Output the (x, y) coordinate of the center of the cell containing the given text.  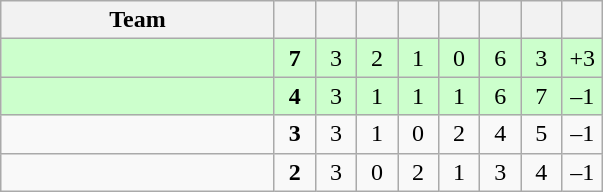
+3 (582, 58)
Team (138, 20)
5 (542, 134)
